Output the (x, y) coordinate of the center of the cell containing the given text.  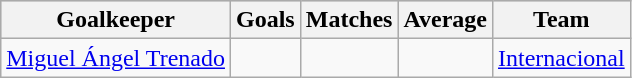
Team (562, 20)
Average (446, 20)
Miguel Ángel Trenado (116, 58)
Internacional (562, 58)
Matches (349, 20)
Goals (265, 20)
Goalkeeper (116, 20)
